Pinpoint the cell where the given text exists, returning its [X, Y] midpoint coordinate. 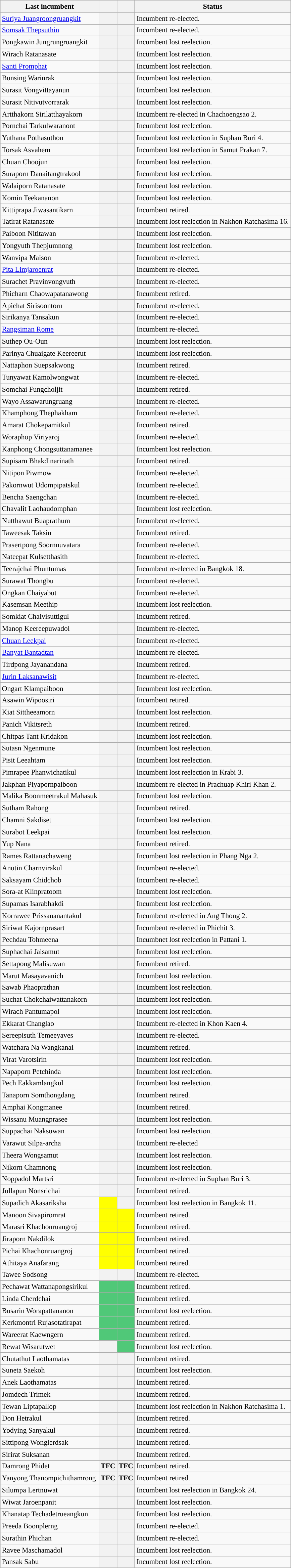
Pimrapee Phanwichatikul [50, 772]
Ravee Maschamadol [50, 1550]
Yongyuth Thepjumnong [50, 246]
Incumbnet lost reelection in Pattani 1. [213, 940]
Pornchai Tarkulwaranont [50, 126]
Jullapun Nonsrichai [50, 1191]
Settapong Malisuwan [50, 964]
Jomdech Trimek [50, 1395]
Parinya Chuaigate Keereerut [50, 353]
Rangsiman Rome [50, 330]
Incumbent re-elected in Bangkok 18. [213, 569]
Incumbent lost reelection in Bangkok 11. [213, 1203]
Prasertpong Soornnuvatara [50, 545]
Paiboon Nititawan [50, 234]
Amarat Chokepamitkul [50, 425]
Taweesak Taksin [50, 533]
Asawin Wipoosiri [50, 700]
Pichai Khachonruangroj [50, 1251]
Surasit Vongvittayanun [50, 90]
Anek Laothamatas [50, 1383]
Preeda Boonplerng [50, 1526]
Yuthana Pothasuthon [50, 138]
Rewat Wisarutwet [50, 1347]
Suneta Saekoh [50, 1370]
Wirach Ratanasate [50, 54]
Suriya Juangroongruangkit [50, 18]
Silumpa Lertnuwat [50, 1490]
Jiraporn Nakdilok [50, 1239]
Nutthawut Buaprathum [50, 521]
Woraphop Viriyaroj [50, 437]
Artthakorn Sirilatthayakorn [50, 114]
Linda Cherdchai [50, 1299]
Nitipon Piwmow [50, 473]
Incumbent re-elected in Prachuap Khiri Khan 2. [213, 784]
Incumbent re-elected in Ang Thong 2. [213, 916]
Chavalit Laohaudomphan [50, 509]
Panich Vikitsreth [50, 725]
Saksayam Chidchob [50, 880]
Nikorn Chamnong [50, 1167]
Yup Nana [50, 844]
Bunsing Warinrak [50, 78]
Phicharn Chaowapatanawong [50, 294]
Marut Masayavanich [50, 976]
Pech Eakkamlangkul [50, 1083]
Incumbent re-elected in Chachoengsao 2. [213, 114]
Wareerat Kaewngern [50, 1335]
Komin Teekananon [50, 198]
Surabot Leekpai [50, 832]
Incumbent lost reelection in Samut Prakan 7. [213, 150]
Watchara Na Wangkanai [50, 1048]
Ekkarat Changlao [50, 1023]
Manoon Sivapiromrat [50, 1215]
Varawut Silpa-archa [50, 1143]
Nateepat Kulsetthasith [50, 557]
Marasri Khachonruangroj [50, 1227]
Surasit Nitivutvorrarak [50, 102]
Yodying Sanyakul [50, 1431]
Wissanu Muangprasee [50, 1119]
Kerkmontri Rujasotatirapat [50, 1323]
Suchat Chokchaiwattanakorn [50, 1000]
Anutin Charnvirakul [50, 868]
Wiwat Jaroenpanit [50, 1502]
Supamas Isarabhakdi [50, 904]
Athitaya Anafarang [50, 1263]
Manop Keereepuwadol [50, 629]
Santi Promphat [50, 66]
Kiat Sittheeamorn [50, 712]
Wirach Pantumapol [50, 1012]
Ongkan Chaiyabut [50, 593]
Chuan Leekpai [50, 641]
Virat Varotsirin [50, 1059]
Pakornwut Udompipatskul [50, 485]
Pechdau Tohmeena [50, 940]
Kittiprapa Jiwasantikarn [50, 210]
Walaiporn Ratanasate [50, 186]
Somsak Thepsuthin [50, 30]
Surachet Pravinvongvuth [50, 282]
Busarin Worapattananon [50, 1311]
Sawab Phaoprathan [50, 988]
Khanatap Techadetrueangkun [50, 1514]
Khamphong Thephakham [50, 413]
Incumbent lost reelection in Nakhon Ratchasima 1. [213, 1406]
Sora-at Klinpratoom [50, 892]
Sirikanya Tansakun [50, 317]
Sittipong Wonglerdsak [50, 1442]
Tanaporn Somthongdang [50, 1095]
Tatirat Ratanasate [50, 222]
Incumbent re-elected [213, 1143]
Kasemsan Meethip [50, 605]
Siriwat Kajornprasart [50, 928]
Incumbent lost reelection in Suphan Buri 4. [213, 138]
Bencha Saengchan [50, 497]
Surawat Thongbu [50, 581]
Suphachai Jaisamut [50, 952]
Sereepisuth Temeeyaves [50, 1036]
Amphai Kongmanee [50, 1107]
Surathin Phichan [50, 1538]
Jurin Laksanawisit [50, 677]
Yanyong Thanompichithamrong [50, 1478]
Teerajchai Phuntumas [50, 569]
Supadich Akasariksha [50, 1203]
Nattaphon Suepsakwong [50, 365]
Incumbent lost reelection in Nakhon Ratchasima 16. [213, 222]
Last incumbent [50, 6]
Somkiat Chaivisuttigul [50, 617]
Pansak Sabu [50, 1562]
Tirdpong Jayanandana [50, 665]
Incumbent lost reelection in Bangkok 24. [213, 1490]
Chamni Sakdiset [50, 820]
Sutham Rahong [50, 808]
Tunyawat Kamolwongwat [50, 378]
Incumbent lost reelection in Phang Nga 2. [213, 856]
Incumbent re-elected in Suphan Buri 3. [213, 1179]
Pechawat Wattanapongsirikul [50, 1287]
Suraporn Danaitangtrakool [50, 174]
Incumbent re-elected in Khon Kaen 4. [213, 1023]
Kanphong Chongsuttanamanee [50, 449]
Don Hetrakul [50, 1419]
Chuan Choojun [50, 162]
Korrawee Prissananantakul [50, 916]
Banyat Bantadtan [50, 653]
Incumbent lost reelection in Krabi 3. [213, 772]
Wayo Assawarungruang [50, 401]
Supisarn Bhakdinarinath [50, 461]
Sutasn Ngenmune [50, 748]
Jakphan Piyapornpaiboon [50, 784]
Incumbent re-elected in Phichit 3. [213, 928]
Ongart Klampaiboon [50, 689]
Damrong Phidet [50, 1466]
Chutathut Laothamatas [50, 1359]
Sirirat Suksanan [50, 1454]
Noppadol Martsri [50, 1179]
Theera Wongsamut [50, 1155]
Malika Boonmeetrakul Mahasuk [50, 796]
Status [213, 6]
Wanvipa Maison [50, 258]
Pisit Leeahtam [50, 760]
Pita Limjaroenrat [50, 270]
Somchai Fungcholjit [50, 389]
Tawee Sodsong [50, 1275]
Chitpas Tant Kridakon [50, 736]
Torsak Asvahem [50, 150]
Rames Rattanachaweng [50, 856]
Apichat Sirisoontorn [50, 306]
Tewan Liptapallop [50, 1406]
Napaporn Petchinda [50, 1072]
Pongkawin Jungrungruangkit [50, 42]
Suthep Ou-Oun [50, 342]
Suppachai Naksuwan [50, 1131]
